Output the [x, y] coordinate of the center of the cell containing the given text.  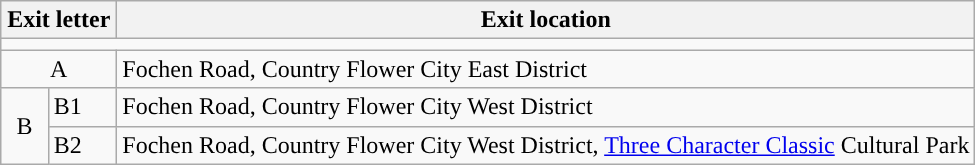
A [59, 69]
Fochen Road, Country Flower City East District [546, 69]
Exit letter [59, 20]
B2 [82, 145]
B1 [82, 107]
Fochen Road, Country Flower City West District [546, 107]
Fochen Road, Country Flower City West District, Three Character Classic Cultural Park [546, 145]
Exit location [546, 20]
B [24, 126]
